Output the [x, y] coordinate of the center of the cell containing the given text.  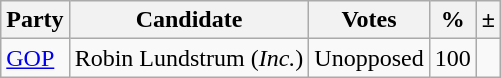
± [488, 20]
GOP [35, 58]
Unopposed [369, 58]
Candidate [189, 20]
% [452, 20]
Party [35, 20]
Robin Lundstrum (Inc.) [189, 58]
Votes [369, 20]
100 [452, 58]
